Capture the cell that displays the provided text and extract its [X, Y] central coordinate. 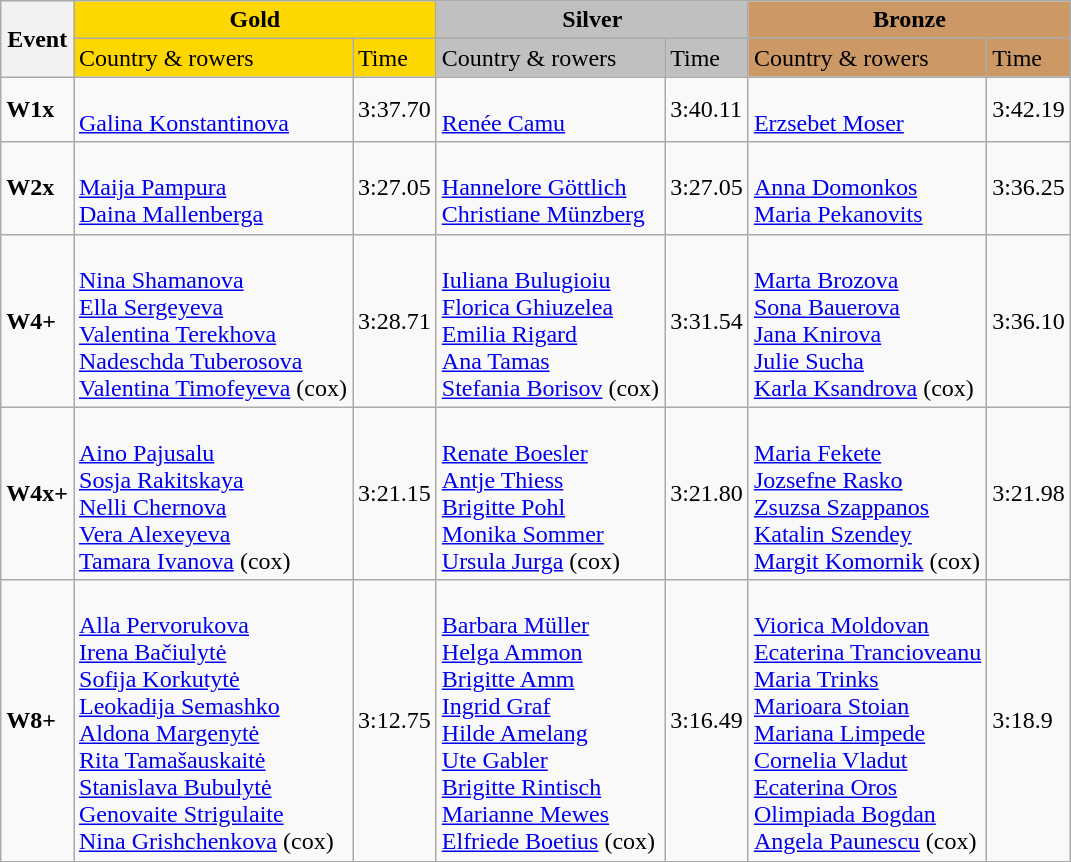
Aino Pajusalu Sosja Rakitskaya Nelli Chernova Vera Alexeyeva Tamara Ivanova (cox) [214, 494]
Hannelore Göttlich Christiane Münzberg [550, 188]
Anna Domonkos Maria Pekanovits [867, 188]
3:28.71 [395, 320]
3:21.98 [1029, 494]
W4+ [38, 320]
3:40.11 [707, 110]
3:31.54 [707, 320]
Maija Pampura Daina Mallenberga [214, 188]
W4x+ [38, 494]
Maria Fekete Jozsefne Rasko Zsuzsa Szappanos Katalin Szendey Margit Komornik (cox) [867, 494]
3:42.19 [1029, 110]
Erzsebet Moser [867, 110]
W8+ [38, 720]
W1x [38, 110]
3:36.25 [1029, 188]
Bronze [909, 20]
3:18.9 [1029, 720]
Silver [592, 20]
W2x [38, 188]
Event [38, 39]
Renate Boesler Antje Thiess Brigitte Pohl Monika Sommer Ursula Jurga (cox) [550, 494]
Galina Konstantinova [214, 110]
3:21.80 [707, 494]
Iuliana Bulugioiu Florica Ghiuzelea Emilia Rigard Ana Tamas Stefania Borisov (cox) [550, 320]
3:37.70 [395, 110]
Marta Brozova Sona Bauerova Jana Knirova Julie Sucha Karla Ksandrova (cox) [867, 320]
Nina Shamanova Ella Sergeyeva Valentina Terekhova Nadeschda Tuberosova Valentina Timofeyeva (cox) [214, 320]
Gold [256, 20]
3:36.10 [1029, 320]
3:16.49 [707, 720]
3:12.75 [395, 720]
3:21.15 [395, 494]
Renée Camu [550, 110]
Barbara Müller Helga Ammon Brigitte Amm Ingrid Graf Hilde Amelang Ute Gabler Brigitte Rintisch Marianne Mewes Elfriede Boetius (cox) [550, 720]
